Search for the cell housing the specified text and yield its [X, Y] center coordinate. 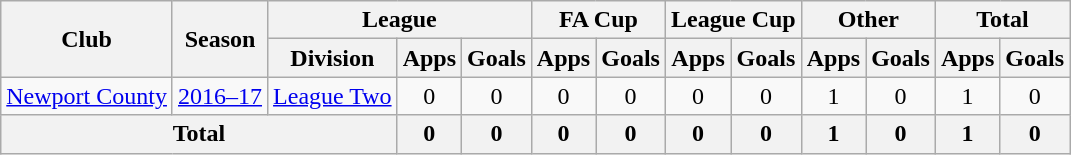
League Two [333, 96]
FA Cup [598, 20]
Club [87, 39]
League [400, 20]
League Cup [733, 20]
Season [220, 39]
Division [333, 58]
Newport County [87, 96]
2016–17 [220, 96]
Other [868, 20]
